Return the [x, y] coordinate for the center point of the cell that contains the specified text.  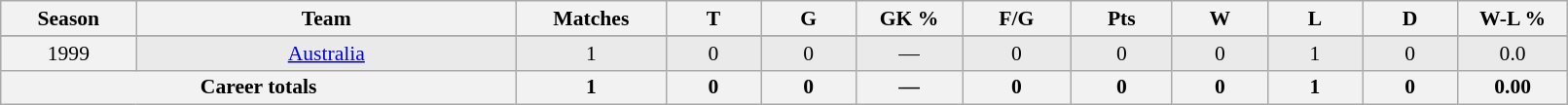
Team [327, 18]
Pts [1121, 18]
G [809, 18]
T [713, 18]
D [1410, 18]
GK % [909, 18]
W [1220, 18]
1999 [68, 53]
W-L % [1513, 18]
F/G [1017, 18]
Season [68, 18]
Career totals [259, 87]
Australia [327, 53]
0.00 [1513, 87]
Matches [592, 18]
0.0 [1513, 53]
L [1315, 18]
